From the cell containing the given text, extract its center point as (X, Y) coordinate. 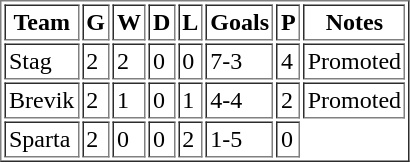
D (161, 22)
W (128, 22)
1-5 (240, 140)
Sparta (41, 140)
Notes (354, 22)
4-4 (240, 100)
7-3 (240, 62)
P (289, 22)
L (190, 22)
Brevik (41, 100)
4 (289, 62)
G (96, 22)
Goals (240, 22)
Team (41, 22)
Stag (41, 62)
